Output the [X, Y] coordinate of the center of the cell containing the given text.  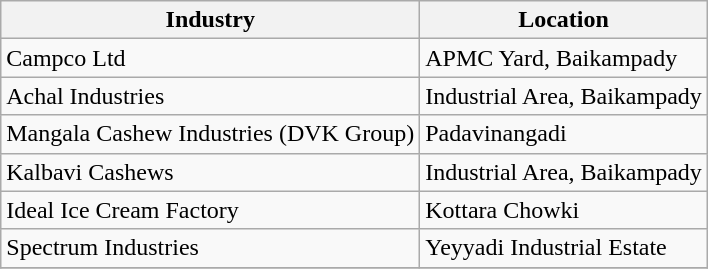
Location [564, 20]
Kalbavi Cashews [210, 172]
Spectrum Industries [210, 248]
Yeyyadi Industrial Estate [564, 248]
Mangala Cashew Industries (DVK Group) [210, 134]
Industry [210, 20]
Kottara Chowki [564, 210]
Padavinangadi [564, 134]
APMC Yard, Baikampady [564, 58]
Campco Ltd [210, 58]
Ideal Ice Cream Factory [210, 210]
Achal Industries [210, 96]
